From the cell containing the given text, extract its center point as (x, y) coordinate. 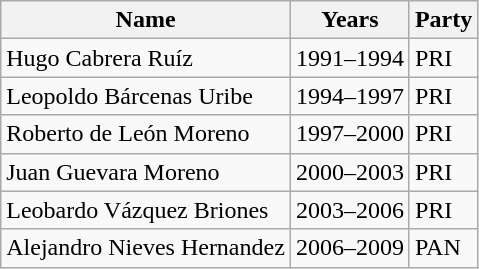
Leopoldo Bárcenas Uribe (146, 96)
Alejandro Nieves Hernandez (146, 248)
1991–1994 (350, 58)
Years (350, 20)
Party (443, 20)
1997–2000 (350, 134)
1994–1997 (350, 96)
Name (146, 20)
2000–2003 (350, 172)
PAN (443, 248)
Leobardo Vázquez Briones (146, 210)
Juan Guevara Moreno (146, 172)
Roberto de León Moreno (146, 134)
Hugo Cabrera Ruíz (146, 58)
2006–2009 (350, 248)
2003–2006 (350, 210)
